Determine the (X, Y) coordinate at the center of the cell enclosing the given text.  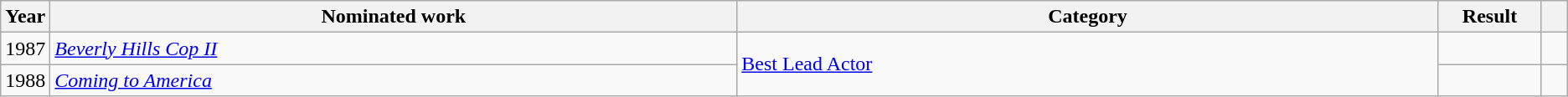
Beverly Hills Cop II (394, 48)
Category (1087, 17)
Coming to America (394, 80)
Result (1489, 17)
1987 (25, 48)
Best Lead Actor (1087, 64)
Year (25, 17)
Nominated work (394, 17)
1988 (25, 80)
